Return (x, y) of the center of cell containing provided text 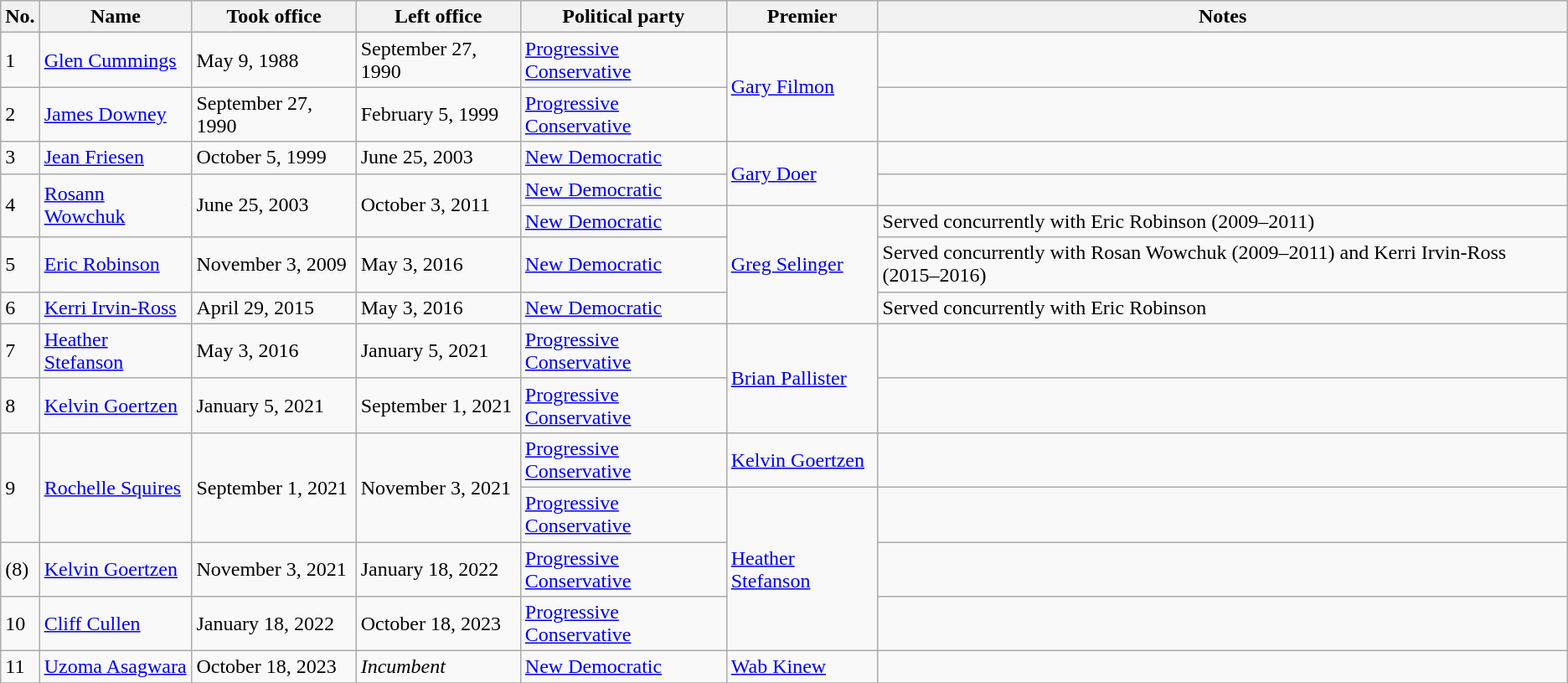
10 (20, 623)
Uzoma Asagwara (116, 667)
Notes (1223, 17)
Wab Kinew (802, 667)
Eric Robinson (116, 265)
November 3, 2009 (274, 265)
October 3, 2011 (438, 205)
Left office (438, 17)
Jean Friesen (116, 158)
Gary Doer (802, 173)
Served concurrently with Eric Robinson (2009–2011) (1223, 221)
5 (20, 265)
9 (20, 487)
1 (20, 60)
11 (20, 667)
October 5, 1999 (274, 158)
Served concurrently with Eric Robinson (1223, 308)
No. (20, 17)
Served concurrently with Rosan Wowchuk (2009–2011) and Kerri Irvin-Ross (2015–2016) (1223, 265)
2 (20, 114)
Gary Filmon (802, 87)
7 (20, 350)
May 9, 1988 (274, 60)
Brian Pallister (802, 378)
6 (20, 308)
(8) (20, 568)
Kerri Irvin-Ross (116, 308)
April 29, 2015 (274, 308)
Political party (623, 17)
Greg Selinger (802, 265)
4 (20, 205)
3 (20, 158)
February 5, 1999 (438, 114)
Glen Cummings (116, 60)
James Downey (116, 114)
Premier (802, 17)
Rosann Wowchuk (116, 205)
Took office (274, 17)
Rochelle Squires (116, 487)
Incumbent (438, 667)
8 (20, 406)
Cliff Cullen (116, 623)
Name (116, 17)
